Search for the cell housing the specified text and yield its [x, y] center coordinate. 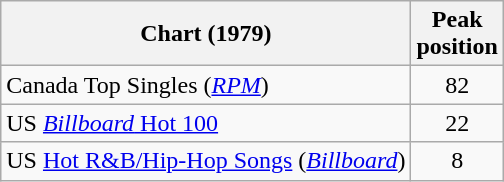
82 [457, 85]
Canada Top Singles (RPM) [206, 85]
Chart (1979) [206, 34]
Peakposition [457, 34]
US Hot R&B/Hip-Hop Songs (Billboard) [206, 161]
22 [457, 123]
US Billboard Hot 100 [206, 123]
8 [457, 161]
